Locate the cell with the specified text and output its (X, Y) center coordinate. 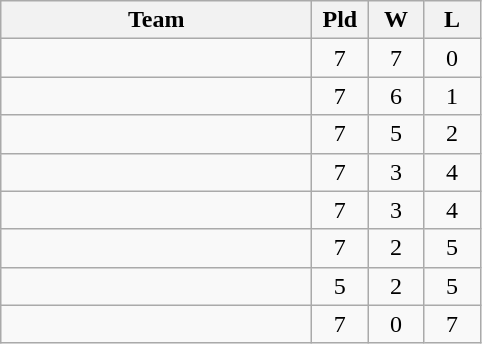
1 (452, 96)
Team (156, 20)
Pld (340, 20)
6 (396, 96)
W (396, 20)
L (452, 20)
